Determine the (x, y) coordinate at the center of the cell enclosing the given text.  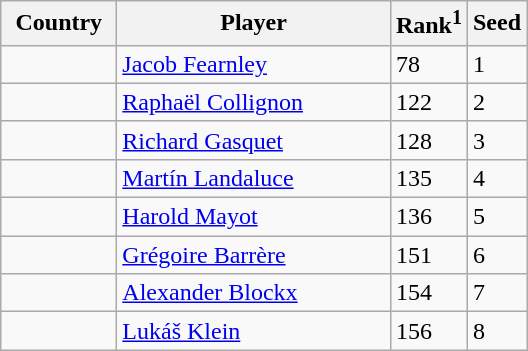
78 (428, 64)
7 (496, 293)
122 (428, 102)
Player (254, 24)
1 (496, 64)
Lukáš Klein (254, 331)
Country (59, 24)
5 (496, 217)
135 (428, 178)
156 (428, 331)
Raphaël Collignon (254, 102)
2 (496, 102)
4 (496, 178)
Richard Gasquet (254, 140)
Harold Mayot (254, 217)
Martín Landaluce (254, 178)
Rank1 (428, 24)
Seed (496, 24)
Jacob Fearnley (254, 64)
Grégoire Barrère (254, 255)
6 (496, 255)
136 (428, 217)
Alexander Blockx (254, 293)
8 (496, 331)
151 (428, 255)
154 (428, 293)
128 (428, 140)
3 (496, 140)
